Detect which cell encompasses the target text, then output its [X, Y] center coordinate. 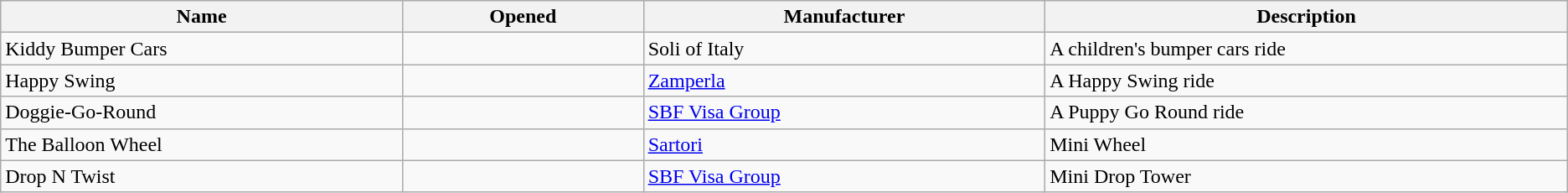
Kiddy Bumper Cars [202, 49]
Sartori [844, 144]
Happy Swing [202, 81]
Doggie-Go-Round [202, 112]
Soli of Italy [844, 49]
Mini Wheel [1307, 144]
A Puppy Go Round ride [1307, 112]
A Happy Swing ride [1307, 81]
Description [1307, 17]
Mini Drop Tower [1307, 176]
Zamperla [844, 81]
A children's bumper cars ride [1307, 49]
Drop N Twist [202, 176]
Name [202, 17]
Manufacturer [844, 17]
The Balloon Wheel [202, 144]
Opened [523, 17]
